Output the (X, Y) coordinate of the center of the cell containing the given text.  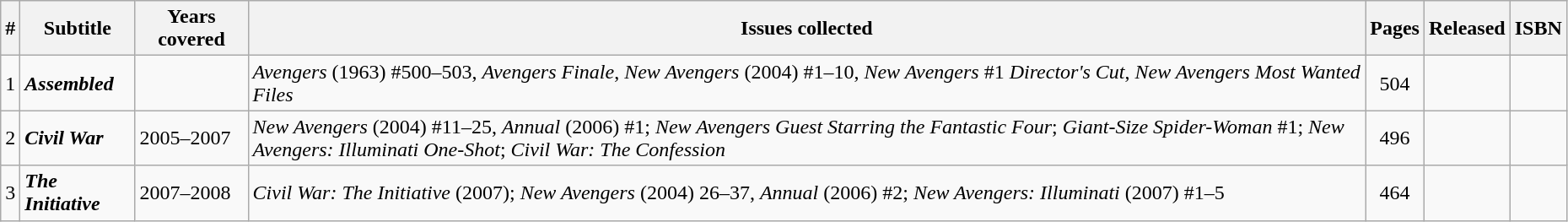
Released (1467, 29)
Assembled (78, 83)
2005–2007 (191, 138)
1 (10, 83)
Avengers (1963) #500–503, Avengers Finale, New Avengers (2004) #1–10, New Avengers #1 Director's Cut, New Avengers Most Wanted Files (806, 83)
ISBN (1538, 29)
Subtitle (78, 29)
Civil War (78, 138)
Pages (1395, 29)
Years covered (191, 29)
2 (10, 138)
# (10, 29)
Issues collected (806, 29)
3 (10, 192)
The Initiative (78, 192)
Civil War: The Initiative (2007); New Avengers (2004) 26–37, Annual (2006) #2; New Avengers: Illuminati (2007) #1–5 (806, 192)
2007–2008 (191, 192)
464 (1395, 192)
504 (1395, 83)
496 (1395, 138)
